From the cell containing the given text, extract its center point as [x, y] coordinate. 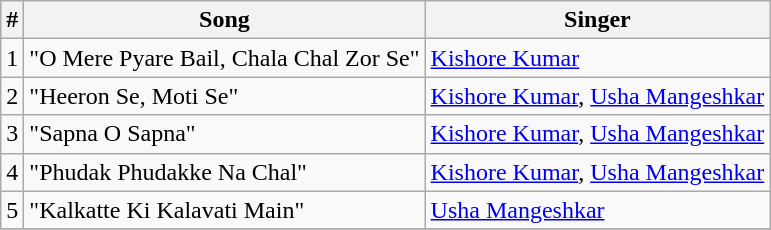
Kishore Kumar [598, 58]
"Sapna O Sapna" [224, 134]
"Phudak Phudakke Na Chal" [224, 172]
Singer [598, 20]
5 [12, 210]
"O Mere Pyare Bail, Chala Chal Zor Se" [224, 58]
Song [224, 20]
# [12, 20]
3 [12, 134]
4 [12, 172]
"Kalkatte Ki Kalavati Main" [224, 210]
"Heeron Se, Moti Se" [224, 96]
Usha Mangeshkar [598, 210]
2 [12, 96]
1 [12, 58]
